Locate the cell with the specified text and output its (x, y) center coordinate. 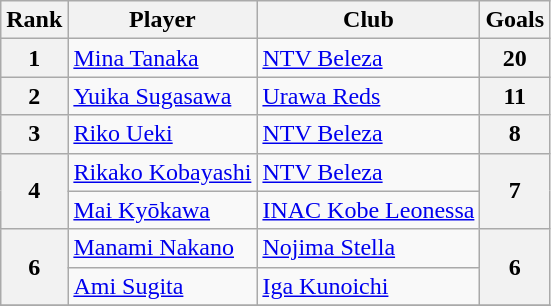
Urawa Reds (368, 96)
Rikako Kobayashi (162, 172)
Riko Ueki (162, 134)
3 (34, 134)
7 (515, 191)
20 (515, 58)
INAC Kobe Leonessa (368, 210)
4 (34, 191)
11 (515, 96)
Goals (515, 20)
Player (162, 20)
2 (34, 96)
8 (515, 134)
1 (34, 58)
Rank (34, 20)
Club (368, 20)
Yuika Sugasawa (162, 96)
Nojima Stella (368, 248)
Mina Tanaka (162, 58)
Mai Kyōkawa (162, 210)
Manami Nakano (162, 248)
Ami Sugita (162, 286)
Iga Kunoichi (368, 286)
